Find where the given text appears and provide that cell's center as [x, y] coordinate. 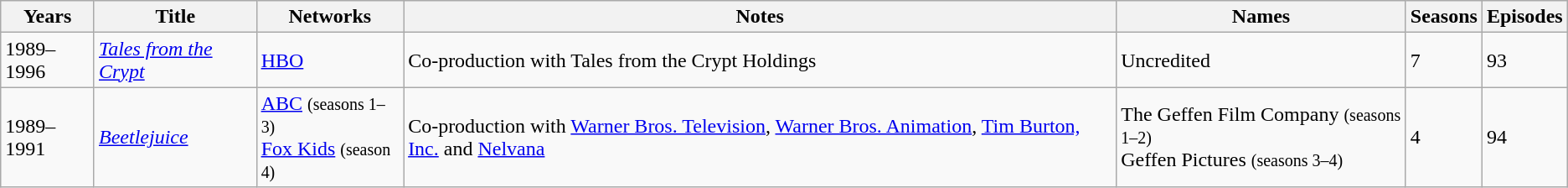
Names [1261, 17]
Title [175, 17]
Episodes [1524, 17]
93 [1524, 60]
ABC (seasons 1–3)Fox Kids (season 4) [330, 138]
Co-production with Warner Bros. Television, Warner Bros. Animation, Tim Burton, Inc. and Nelvana [761, 138]
Years [48, 17]
Beetlejuice [175, 138]
Seasons [1444, 17]
Tales from the Crypt [175, 60]
4 [1444, 138]
HBO [330, 60]
7 [1444, 60]
The Geffen Film Company (seasons 1–2)Geffen Pictures (seasons 3–4) [1261, 138]
1989–1996 [48, 60]
1989–1991 [48, 138]
94 [1524, 138]
Co-production with Tales from the Crypt Holdings [761, 60]
Notes [761, 17]
Networks [330, 17]
Uncredited [1261, 60]
